From the cell containing the given text, extract its center point as [X, Y] coordinate. 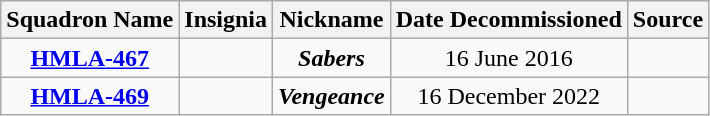
Insignia [226, 20]
Nickname [332, 20]
Squadron Name [90, 20]
Date Decommissioned [508, 20]
16 June 2016 [508, 58]
Source [668, 20]
Sabers [332, 58]
HMLA-469 [90, 96]
Vengeance [332, 96]
HMLA-467 [90, 58]
16 December 2022 [508, 96]
